Scan for the cell matching the given text and deliver its (x, y) coordinate at center. 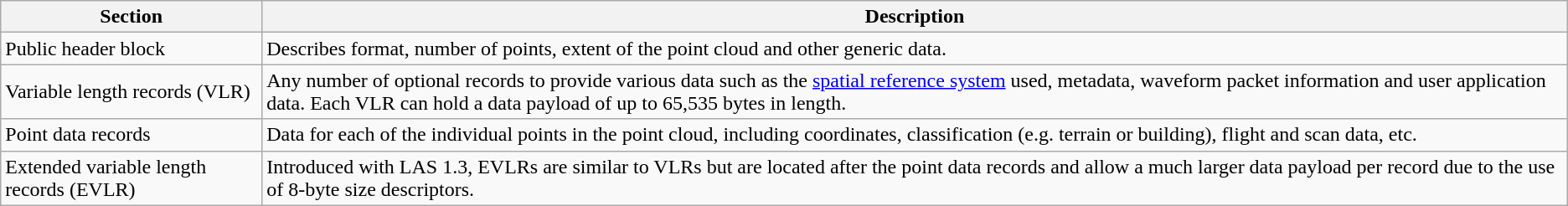
Description (915, 17)
Variable length records (VLR) (132, 92)
Public header block (132, 49)
Point data records (132, 135)
Extended variable length records (EVLR) (132, 178)
Section (132, 17)
Describes format, number of points, extent of the point cloud and other generic data. (915, 49)
